Search for the cell housing the specified text and yield its [x, y] center coordinate. 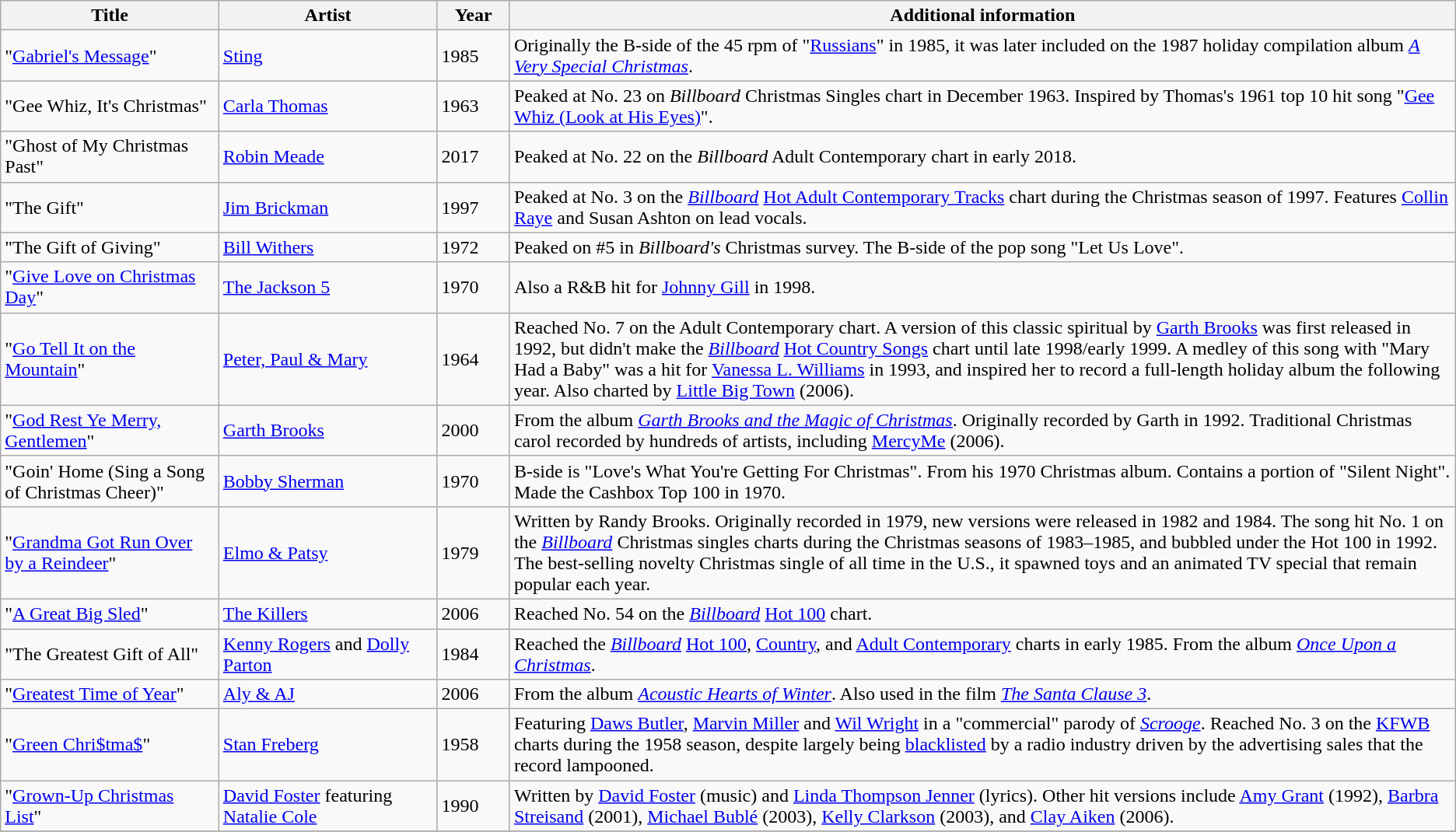
Robin Meade [328, 157]
Kenny Rogers and Dolly Parton [328, 653]
"Grown-Up Christmas List" [110, 806]
1963 [474, 106]
Garth Brooks [328, 431]
Elmo & Patsy [328, 552]
"The Gift" [110, 207]
"Gee Whiz, It's Christmas" [110, 106]
1985 [474, 56]
Carla Thomas [328, 106]
1984 [474, 653]
Additional information [982, 16]
Aly & AJ [328, 694]
"Grandma Got Run Over by a Reindeer" [110, 552]
Bill Withers [328, 247]
"The Greatest Gift of All" [110, 653]
1964 [474, 359]
"Greatest Time of Year" [110, 694]
"Goin' Home (Sing a Song of Christmas Cheer)" [110, 481]
Artist [328, 16]
Sting [328, 56]
Peaked on #5 in Billboard's Christmas survey. The B-side of the pop song "Let Us Love". [982, 247]
1990 [474, 806]
"A Great Big Sled" [110, 614]
"Gabriel's Message" [110, 56]
"Go Tell It on the Mountain" [110, 359]
1958 [474, 745]
David Foster featuring Natalie Cole [328, 806]
The Killers [328, 614]
"Ghost of My Christmas Past" [110, 157]
1979 [474, 552]
Reached the Billboard Hot 100, Country, and Adult Contemporary charts in early 1985. From the album Once Upon a Christmas. [982, 653]
"Give Love on Christmas Day" [110, 288]
2000 [474, 431]
Year [474, 16]
2017 [474, 157]
Originally the B-side of the 45 rpm of "Russians" in 1985, it was later included on the 1987 holiday compilation album A Very Special Christmas. [982, 56]
1972 [474, 247]
Peaked at No. 23 on Billboard Christmas Singles chart in December 1963. Inspired by Thomas's 1961 top 10 hit song "Gee Whiz (Look at His Eyes)". [982, 106]
Title [110, 16]
"Green Chri$tma$" [110, 745]
Bobby Sherman [328, 481]
Peter, Paul & Mary [328, 359]
"The Gift of Giving" [110, 247]
Also a R&B hit for Johnny Gill in 1998. [982, 288]
Reached No. 54 on the Billboard Hot 100 chart. [982, 614]
Peaked at No. 22 on the Billboard Adult Contemporary chart in early 2018. [982, 157]
1997 [474, 207]
Stan Freberg [328, 745]
Jim Brickman [328, 207]
From the album Acoustic Hearts of Winter. Also used in the film The Santa Clause 3. [982, 694]
The Jackson 5 [328, 288]
"God Rest Ye Merry, Gentlemen" [110, 431]
